Return [X, Y] of the center of cell containing provided text 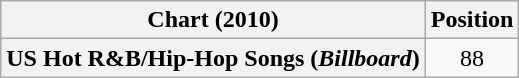
Position [472, 20]
Chart (2010) [213, 20]
88 [472, 58]
US Hot R&B/Hip-Hop Songs (Billboard) [213, 58]
